Find where the given text appears and provide that cell's center as [x, y] coordinate. 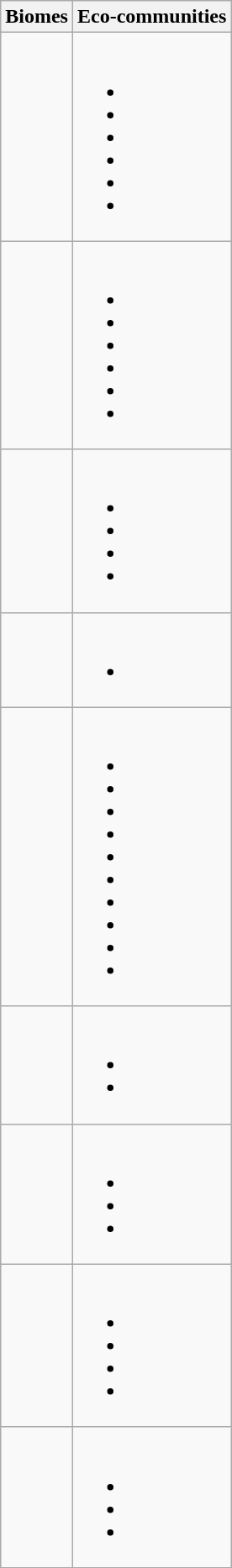
Eco-communities [151, 17]
Biomes [37, 17]
